Capture the cell that displays the provided text and extract its [x, y] central coordinate. 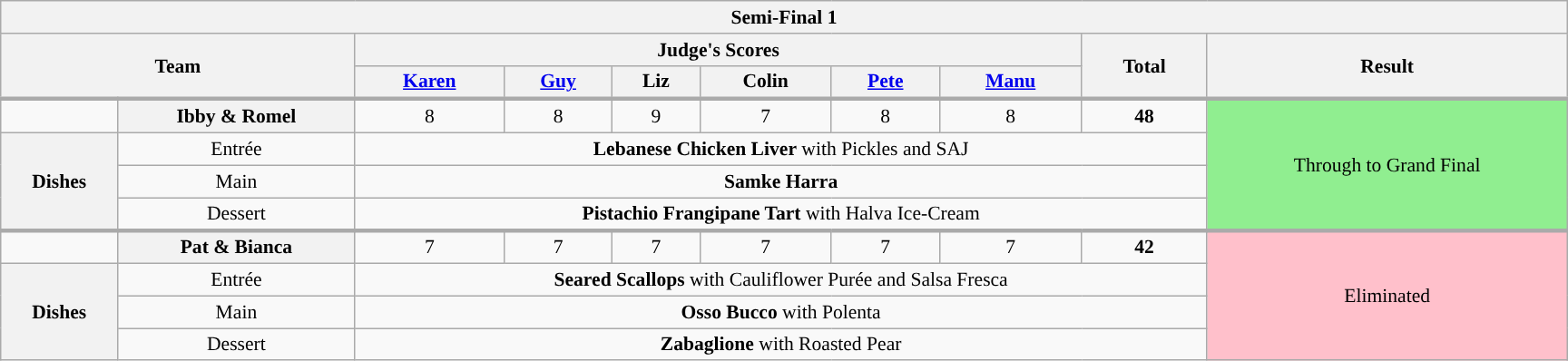
Pistachio Frangipane Tart with Halva Ice-Cream [780, 214]
Manu [1011, 82]
Lebanese Chicken Liver with Pickles and SAJ [780, 150]
42 [1144, 248]
Osso Bucco with Polenta [780, 312]
Karen [429, 82]
Semi-Final 1 [784, 17]
Eliminated [1387, 296]
Judge's Scores [719, 50]
Zabaglione with Roasted Pear [780, 345]
Team [178, 67]
Ibby & Romel [236, 116]
Guy [557, 82]
Pat & Bianca [236, 248]
Samke Harra [780, 181]
Total [1144, 67]
9 [656, 116]
Seared Scallops with Cauliflower Purée and Salsa Fresca [780, 280]
Result [1387, 67]
Liz [656, 82]
Through to Grand Final [1387, 166]
Colin [766, 82]
Pete [886, 82]
48 [1144, 116]
